Return [x, y] of the center of cell containing provided text 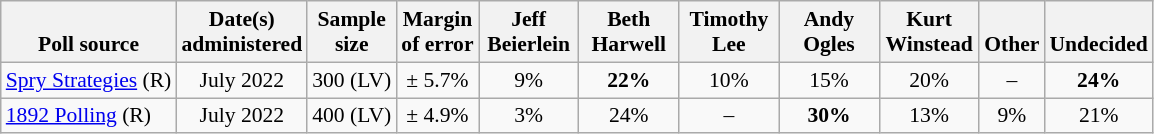
TimothyLee [729, 32]
Date(s)administered [242, 32]
20% [929, 80]
± 5.7% [437, 80]
Other [1012, 32]
10% [729, 80]
21% [1098, 116]
JeffBeierlein [529, 32]
Poll source [89, 32]
BethHarwell [629, 32]
22% [629, 80]
30% [829, 116]
Spry Strategies (R) [89, 80]
AndyOgles [829, 32]
15% [829, 80]
Undecided [1098, 32]
1892 Polling (R) [89, 116]
Samplesize [352, 32]
13% [929, 116]
± 4.9% [437, 116]
KurtWinstead [929, 32]
400 (LV) [352, 116]
3% [529, 116]
Marginof error [437, 32]
300 (LV) [352, 80]
